Pinpoint the cell where the given text exists, returning its (x, y) midpoint coordinate. 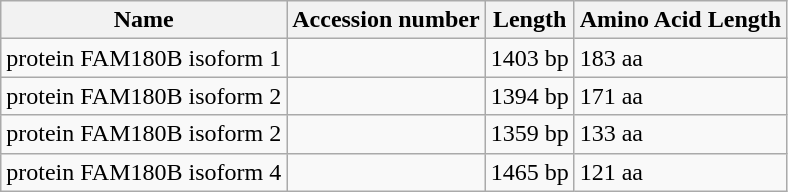
1359 bp (530, 134)
183 aa (680, 58)
121 aa (680, 172)
Name (144, 20)
protein FAM180B isoform 1 (144, 58)
1465 bp (530, 172)
1394 bp (530, 96)
133 aa (680, 134)
1403 bp (530, 58)
Accession number (386, 20)
protein FAM180B isoform 4 (144, 172)
Length (530, 20)
Amino Acid Length (680, 20)
171 aa (680, 96)
